Find where the given text appears and provide that cell's center as (x, y) coordinate. 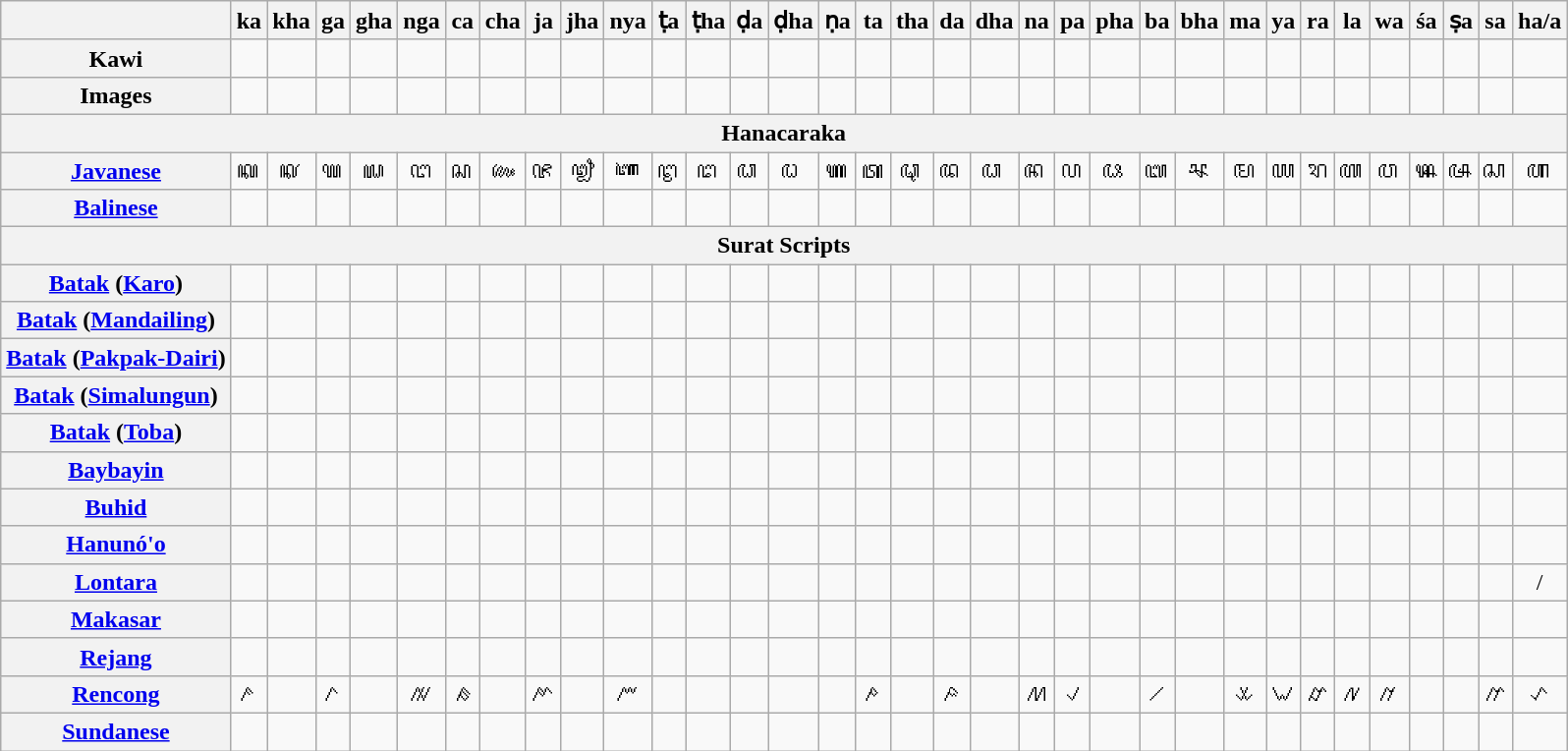
ꤵ (1036, 694)
ꦚ (628, 170)
ꤶ (1072, 694)
ꦝ (750, 170)
ga (332, 21)
da (952, 21)
ꦯ (1427, 170)
dha (994, 21)
Batak (Pakpak-Dairi) (116, 358)
ꤾ (1352, 694)
ꤴ (952, 694)
Buhid (116, 507)
Javanese (116, 170)
ꤲ (421, 694)
ꦞ (794, 170)
ha/a (1540, 21)
tha (912, 21)
ꦖ (503, 170)
ꦰ (1460, 170)
ꥀ (1389, 694)
Sundanese (116, 731)
cha (503, 21)
ꦩ (1246, 170)
ꦓ (373, 170)
Rencong (116, 694)
ꦣ (994, 170)
ꦮ (1389, 170)
pa (1072, 21)
ꤿ (1283, 694)
ꦒ (332, 170)
ṭha (707, 21)
/ (1540, 582)
ꦦ (1115, 170)
ꤳ (872, 694)
Baybayin (116, 470)
ra (1318, 21)
Kawi (116, 58)
la (1352, 21)
ꦤ (1036, 170)
ꤰ (249, 694)
ꥁ (1540, 694)
ꤷ (1157, 694)
ꦟ (837, 170)
Balinese (116, 208)
ꦱ (1495, 170)
ꦛ (668, 170)
bha (1200, 21)
ꦪ (1283, 170)
ꦡ (912, 170)
ba (1157, 21)
na (1036, 21)
wa (1389, 21)
ꦜ (707, 170)
ca (462, 21)
ꦕ (462, 170)
ꦥ (1072, 170)
kha (292, 21)
Hanacaraka (784, 133)
ꤻ (628, 694)
ꤽ (1318, 694)
Batak (Mandailing) (116, 320)
ka (249, 21)
ṇa (837, 21)
ꦨ (1200, 170)
ꦫ (1318, 170)
ꤱ (332, 694)
ma (1246, 21)
ꦲ (1540, 170)
sa (1495, 21)
ꦭ (1352, 170)
ṭa (668, 21)
Images (116, 95)
ꦔ (421, 170)
Batak (Simalungun) (116, 395)
ja (542, 21)
Hanunó'o (116, 545)
Makasar (116, 619)
ḍa (750, 21)
ṣa (1460, 21)
ꦑ (292, 170)
ꤸ (1246, 694)
Batak (Toba) (116, 433)
ꦢ (952, 170)
ꤹ (462, 694)
nya (628, 21)
ꦠ (872, 170)
śa (1427, 21)
Lontara (116, 582)
ꤺ (542, 694)
Surat Scripts (784, 246)
ꦗ (542, 170)
ꦏ (249, 170)
ḍha (794, 21)
gha (373, 21)
ꦙ (582, 170)
ta (872, 21)
Rejang (116, 657)
ya (1283, 21)
ꤼ (1495, 694)
jha (582, 21)
Batak (Karo) (116, 283)
ꦧ (1157, 170)
pha (1115, 21)
nga (421, 21)
